Identify which cell holds the provided text, then report its [x, y] central coordinate. 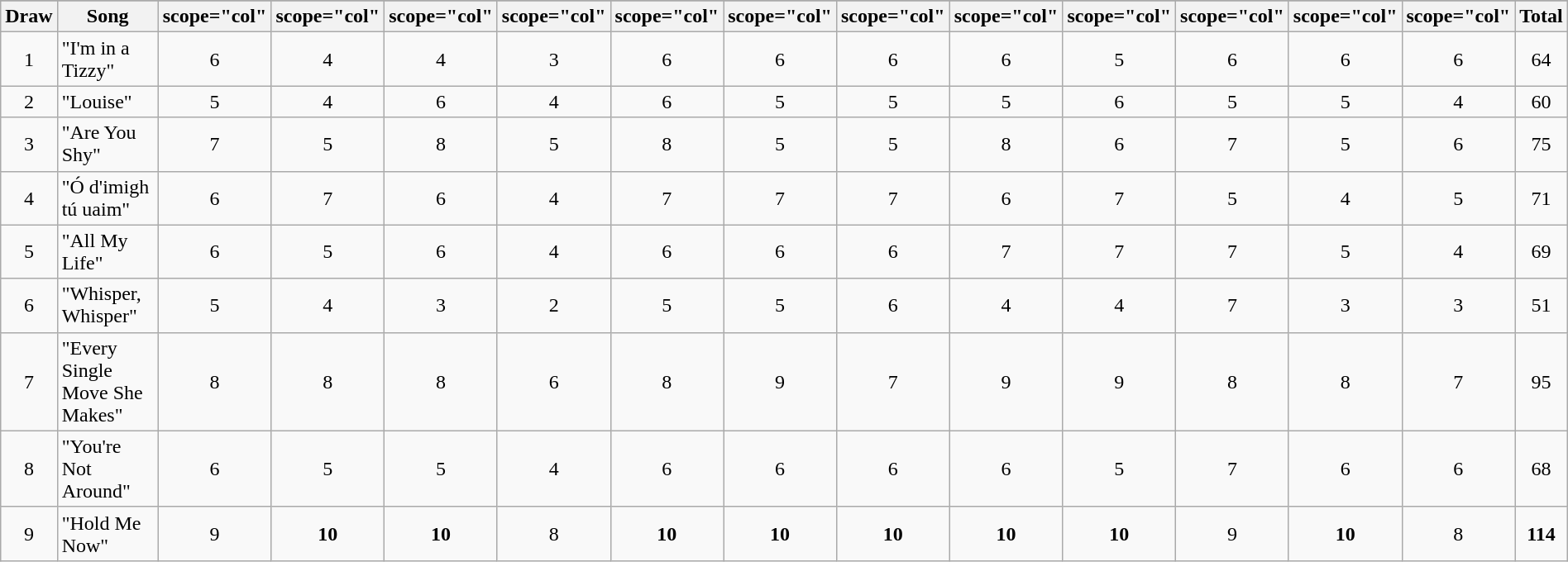
69 [1542, 251]
"Hold Me Now" [108, 534]
1 [29, 60]
"Whisper, Whisper" [108, 306]
51 [1542, 306]
114 [1542, 534]
95 [1542, 382]
68 [1542, 469]
75 [1542, 144]
"Louise" [108, 102]
Total [1542, 17]
64 [1542, 60]
"You're Not Around" [108, 469]
"I'm in a Tizzy" [108, 60]
71 [1542, 198]
"Ó d'imigh tú uaim" [108, 198]
"Every Single Move She Makes" [108, 382]
"All My Life" [108, 251]
Draw [29, 17]
Song [108, 17]
"Are You Shy" [108, 144]
60 [1542, 102]
